Capture the cell that displays the provided text and extract its (X, Y) central coordinate. 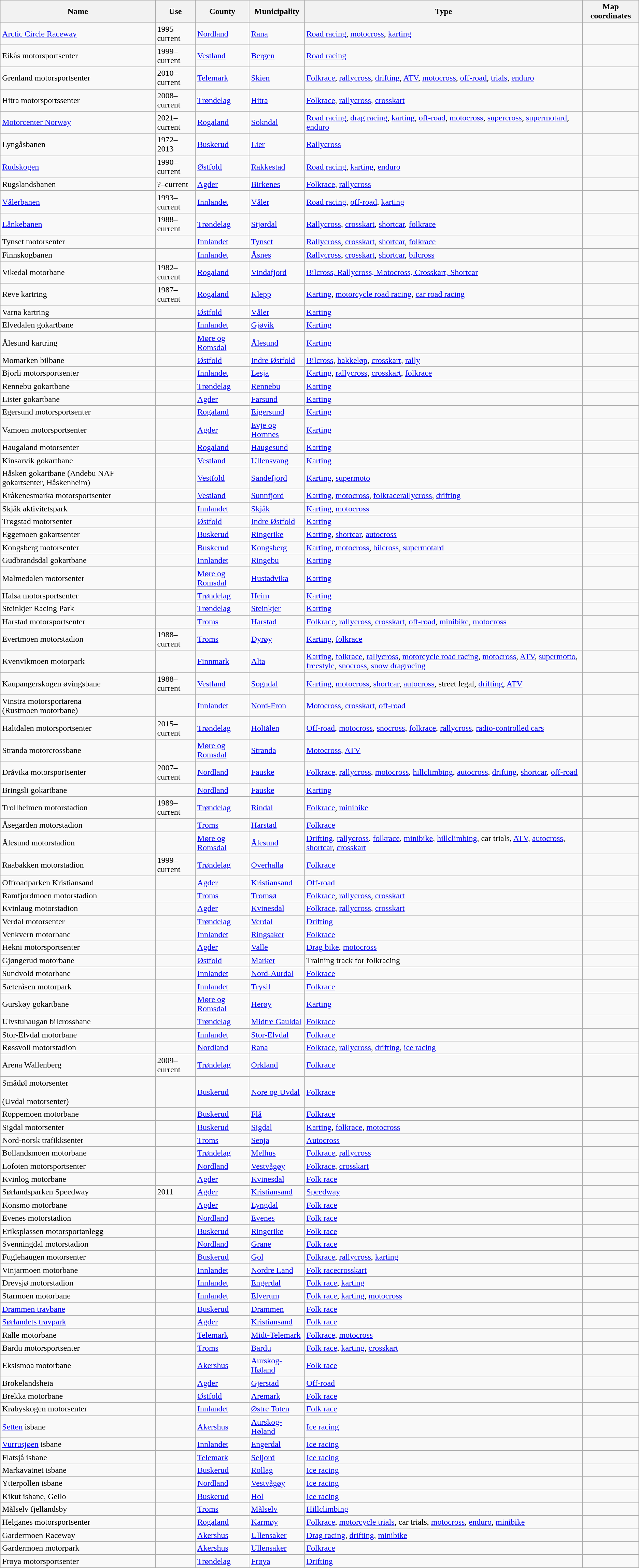
Tromsø (277, 896)
2007–current (175, 772)
Offroadparken Kristiansand (78, 883)
Malmedalen motorsenter (78, 578)
Holtålen (277, 728)
Stranda motorcrossbane (78, 750)
Kvenvikmoen motorpark (78, 661)
Ringsaker (277, 934)
Vikedal motorbane (78, 272)
Folk racecrosskart (444, 1270)
2011 (175, 1192)
Drag bike, motocross (444, 947)
Hillclimbing (444, 1509)
Eggemoen gokartsenter (78, 535)
Name (78, 12)
1987–current (175, 295)
Karting, motorcycle road racing, car road racing (444, 295)
Road racing (444, 56)
Brokelandsheia (78, 1383)
Eksismoa motorbane (78, 1365)
Lister gokartbane (78, 399)
Roppemoen motorbane (78, 1114)
Evertmoen motorstadion (78, 639)
Elvedalen gokartbane (78, 325)
Sandefjord (277, 478)
Trysil (277, 986)
Motocross, crosskart, off-road (444, 706)
Gudbrandsdal gokartbane (78, 561)
Sogndal (277, 684)
Ålesund kartring (78, 343)
Sunnfjord (277, 495)
Halsa motorsportsenter (78, 596)
Østre Toten (277, 1409)
Folk race, karting (444, 1283)
Vestfold (223, 478)
Momarken bilbane (78, 360)
Målselv (277, 1509)
Elverum (277, 1296)
Midt-Telemark (277, 1335)
Hustadvika (277, 578)
Vamoen motorsportsenter (78, 430)
Ullensvang (277, 460)
Ålesund motorstadion (78, 843)
Haltdalen motorsportsenter (78, 728)
Aremark (277, 1396)
Sæteråsen motorpark (78, 986)
Grenland motorsportsenter (78, 78)
Ramfjordmoen motorstadion (78, 896)
Gardermoen Raceway (78, 1535)
Lånkebanen (78, 224)
Karting, rallycross, crosskart, folkrace (444, 373)
Drifting, rallycross, folkrace, minibike, hillclimbing, car trials, ATV, autocross, shortcar, crosskart (444, 843)
Flatsjå isbane (78, 1457)
1989–current (175, 808)
Brekka motorbane (78, 1396)
Folkrace, rallycross, motocross, hillclimbing, autocross, drifting, shortcar, off-road (444, 772)
Raabakken motorstadion (78, 865)
Nord-Aurdal (277, 973)
Smådøl motorsenter (Uvdal motorsenter) (78, 1092)
Dråvika motorsportsenter (78, 772)
Svenningdal motorstadion (78, 1244)
Vinjarmoen motorbane (78, 1270)
Kikut isbane, Geilo (78, 1496)
Gjøngerud motorbane (78, 960)
Lofoten motorsportsenter (78, 1166)
Verdal motorsenter (78, 921)
Karting, supermoto (444, 478)
Bilcross, bakkeløp, crosskart, rally (444, 360)
Åsnes (277, 255)
Eigersund (277, 412)
Bjorli motorsportsenter (78, 373)
Vålerbanen (78, 202)
Folkrace, rallycross, karting (444, 1257)
Stor-Elvdal motorbane (78, 1035)
2008–current (175, 100)
Dyrøy (277, 639)
Lesja (277, 373)
Autocross (444, 1140)
Drag racing, drifting, minibike (444, 1535)
Vindafjord (277, 272)
Stor-Elvdal (277, 1035)
Bilcross, Rallycross, Motocross, Crosskart, Shortcar (444, 272)
Trollheimen motorstadion (78, 808)
Harstad motorsportsenter (78, 622)
Kvinlaug motorstadion (78, 909)
Lyngåsbanen (78, 145)
Arctic Circle Raceway (78, 33)
Karmøy (277, 1522)
Melhus (277, 1153)
County (223, 12)
Verdal (277, 921)
1990–current (175, 166)
Sigdal (277, 1127)
Kråkenesmarka motorsportsenter (78, 495)
Setten isbane (78, 1427)
Varna kartring (78, 312)
Røssvoll motorstadion (78, 1048)
Map coordinates (611, 12)
Training track for folkracing (444, 960)
Rollag (277, 1470)
Folk race, karting, motocross (444, 1296)
Klepp (277, 295)
2015–current (175, 728)
Rindal (277, 808)
Senja (277, 1140)
Marker (277, 960)
Gardermoen motorpark (78, 1548)
Kongsberg motorsenter (78, 548)
Flå (277, 1114)
Hekni motorsportsenter (78, 947)
Use (175, 12)
Drammen (277, 1309)
Karting, folkrace, motocross (444, 1127)
Trøgstad motorsenter (78, 522)
Målselv fjellandsby (78, 1509)
Rennebu (277, 386)
Ralle motorbane (78, 1335)
Venkvern motorbane (78, 934)
1982–current (175, 272)
Type (444, 12)
Skien (277, 78)
Overhalla (277, 865)
Orkland (277, 1065)
Karting, motocross, bilcross, supermotard (444, 548)
2010–current (175, 78)
Folkrace, minibike (444, 808)
Karting, folkrace, rallycross, motorcycle road racing, motocross, ATV, supermotto, freestyle, snocross, snow dragracing (444, 661)
Rakkestad (277, 166)
Fuglehaugen motorsenter (78, 1257)
Bringsli gokartbane (78, 790)
Folk race, karting, crosskart (444, 1348)
Kaupangerskogen øvingsbane (78, 684)
Eriksplassen motorsportanlegg (78, 1231)
Ulvstuhaugan bilcrossbane (78, 1021)
Kvinlog motorbane (78, 1179)
Sokndal (277, 122)
Seljord (277, 1457)
Stjørdal (277, 224)
Rallycross, crosskart, shortcar, bilcross (444, 255)
Speedway (444, 1192)
Vinstra motorsportarena(Rustmoen motorbane) (78, 706)
Road racing, off-road, karting (444, 202)
Skjåk aktivitetspark (78, 509)
Alta (277, 661)
Kinsarvik gokartbane (78, 460)
Frøya (277, 1561)
Steinkjer (277, 609)
Ytterpollen isbane (78, 1483)
Sørlandsparken Speedway (78, 1192)
Rudskogen (78, 166)
Road racing, karting, enduro (444, 166)
Folkrace, rallycross, drifting, ice racing (444, 1048)
?–current (175, 184)
Karting, motocross (444, 509)
Motocross, ATV (444, 750)
Tynset motorsenter (78, 242)
Reve kartring (78, 295)
Rennebu gokartbane (78, 386)
1993–current (175, 202)
Eikås motorsportsenter (78, 56)
1995–current (175, 33)
Off-road, motocross, snocross, folkrace, rallycross, radio-controlled cars (444, 728)
Valle (277, 947)
Bollandsmoen motorbane (78, 1153)
Nord-Fron (277, 706)
Karting, folkrace (444, 639)
Lyngdal (277, 1205)
Gjøvik (277, 325)
Nore og Uvdal (277, 1092)
Hitra motorsportssenter (78, 100)
Municipality (277, 12)
Hitra (277, 100)
Folkrace, rallycross, crosskart, off-road, minibike, motocross (444, 622)
Bardu motorsportsenter (78, 1348)
1972–2013 (175, 145)
Stranda (277, 750)
Finnmark (223, 661)
Folkrace, motorcycle trials, car trials, motocross, enduro, minibike (444, 1522)
Grane (277, 1244)
Krabyskogen motorsenter (78, 1409)
Egersund motorsportsenter (78, 412)
Folkrace, crosskart (444, 1166)
Markavatnet isbane (78, 1470)
Road racing, drag racing, karting, off-road, motocross, supercross, supermotard, enduro (444, 122)
Ringebu (277, 561)
Haugesund (277, 447)
Bergen (277, 56)
Folkrace, rallycross, drifting, ATV, motocross, off-road, trials, enduro (444, 78)
Hol (277, 1496)
Evenes (277, 1218)
Rugslandsbanen (78, 184)
Rallycross (444, 145)
Kongsberg (277, 548)
Finnskogbanen (78, 255)
Helganes motorsportsenter (78, 1522)
2021–current (175, 122)
Skjåk (277, 509)
Bardu (277, 1348)
Karting, motocross, folkracerallycross, drifting (444, 495)
Frøya motorsportsenter (78, 1561)
Motorcenter Norway (78, 122)
Åsegarden motorstadion (78, 825)
Road racing, motocross, karting (444, 33)
Herøy (277, 1004)
Heim (277, 596)
Nord-norsk trafikksenter (78, 1140)
Midtre Gauldal (277, 1021)
Tynset (277, 242)
Starmoen motorbane (78, 1296)
Karting, shortcar, autocross (444, 535)
Evje og Hornnes (277, 430)
Nordre Land (277, 1270)
Sundvold motorbane (78, 973)
Haugaland motorsenter (78, 447)
Arena Wallenberg (78, 1065)
2009–current (175, 1065)
Drammen travbane (78, 1309)
Sigdal motorsenter (78, 1127)
Birkenes (277, 184)
Sørlandets travpark (78, 1322)
Konsmo motorbane (78, 1205)
Steinkjer Racing Park (78, 609)
Evenes motorstadion (78, 1218)
Gol (277, 1257)
Vurrusjøen isbane (78, 1444)
Karting, motocross, shortcar, autocross, street legal, drifting, ATV (444, 684)
Farsund (277, 399)
Gurskøy gokartbane (78, 1004)
Gjerstad (277, 1383)
Folkrace, motocross (444, 1335)
Drevsjø motorstadion (78, 1283)
Håsken gokartbane (Andebu NAF gokartsenter, Håskenheim) (78, 478)
Lier (277, 145)
